Capture the cell that displays the provided text and extract its (X, Y) central coordinate. 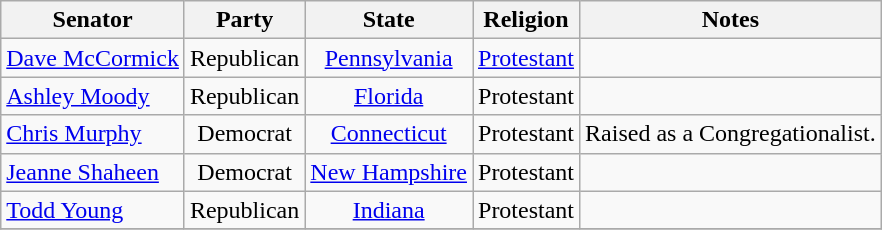
Ashley Moody (93, 96)
New Hampshire (389, 172)
Party (244, 20)
Dave McCormick (93, 58)
Senator (93, 20)
Religion (526, 20)
Indiana (389, 210)
Raised as a Congregationalist. (731, 134)
Connecticut (389, 134)
Notes (731, 20)
Chris Murphy (93, 134)
Jeanne Shaheen (93, 172)
Florida (389, 96)
Todd Young (93, 210)
Pennsylvania (389, 58)
State (389, 20)
